Return the [x, y] coordinate for the center point of the cell that contains the specified text.  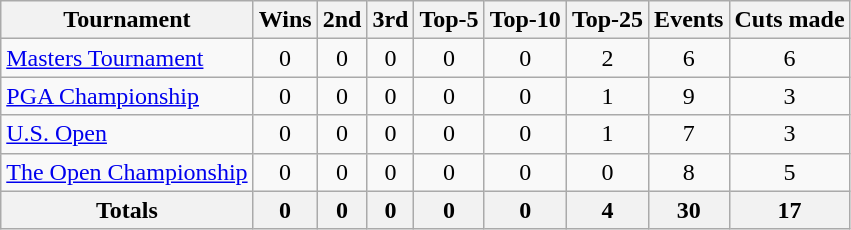
Cuts made [790, 20]
Top-10 [525, 20]
Top-5 [449, 20]
30 [689, 210]
U.S. Open [127, 134]
7 [689, 134]
Top-25 [607, 20]
9 [689, 96]
Masters Tournament [127, 58]
8 [689, 172]
The Open Championship [127, 172]
4 [607, 210]
Wins [285, 20]
5 [790, 172]
3rd [390, 20]
2nd [342, 20]
17 [790, 210]
Events [689, 20]
Tournament [127, 20]
2 [607, 58]
Totals [127, 210]
PGA Championship [127, 96]
